Provide the [x, y] coordinate of the cell's center where the given text is located.  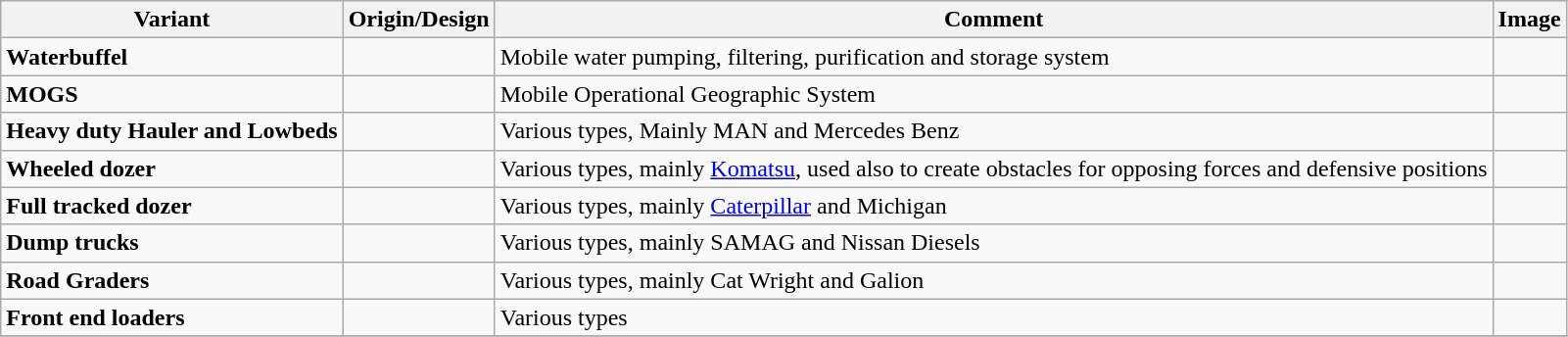
Various types, mainly Komatsu, used also to create obstacles for opposing forces and defensive positions [993, 168]
Variant [172, 20]
Origin/Design [419, 20]
Image [1530, 20]
Various types, mainly SAMAG and Nissan Diesels [993, 243]
Mobile water pumping, filtering, purification and storage system [993, 57]
Dump trucks [172, 243]
Various types, mainly Caterpillar and Michigan [993, 206]
Road Graders [172, 280]
Front end loaders [172, 317]
MOGS [172, 94]
Mobile Operational Geographic System [993, 94]
Comment [993, 20]
Heavy duty Hauler and Lowbeds [172, 131]
Various types, mainly Cat Wright and Galion [993, 280]
Wheeled dozer [172, 168]
Various types [993, 317]
Various types, Mainly MAN and Mercedes Benz [993, 131]
Waterbuffel [172, 57]
Full tracked dozer [172, 206]
